Capture the cell that displays the provided text and extract its (X, Y) central coordinate. 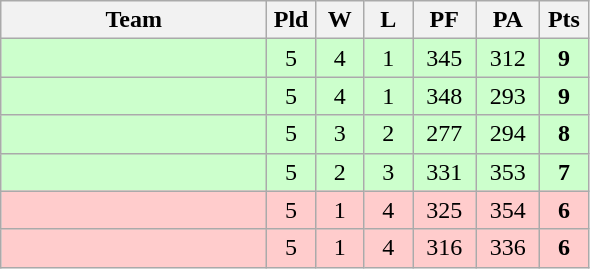
PA (508, 20)
L (388, 20)
348 (444, 96)
316 (444, 248)
PF (444, 20)
354 (508, 210)
312 (508, 58)
7 (564, 172)
Team (134, 20)
353 (508, 172)
293 (508, 96)
W (340, 20)
Pld (292, 20)
277 (444, 134)
8 (564, 134)
345 (444, 58)
294 (508, 134)
Pts (564, 20)
331 (444, 172)
336 (508, 248)
325 (444, 210)
